For the text-containing cell, return its midpoint in (X, Y) coordinate format. 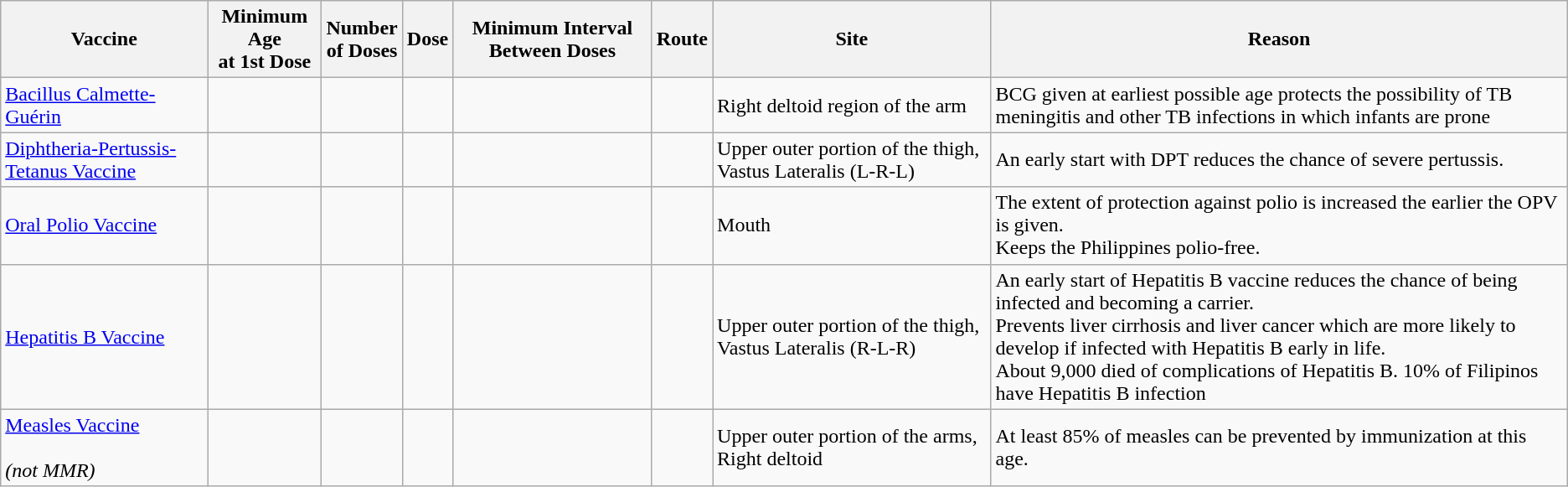
Measles Vaccine (not MMR) (104, 448)
At least 85% of measles can be prevented by immunization at this age. (1279, 448)
Route (682, 39)
Vaccine (104, 39)
Right deltoid region of the arm (852, 106)
BCG given at earliest possible age protects the possibility of TB meningitis and other TB infections in which infants are prone (1279, 106)
Hepatitis B Vaccine (104, 337)
Upper outer portion of the thigh, Vastus Lateralis (R-L-R) (852, 337)
Reason (1279, 39)
Upper outer portion of the thigh, Vastus Lateralis (L-R-L) (852, 159)
Minimum Interval Between Doses (553, 39)
Bacillus Calmette-Guérin (104, 106)
Upper outer portion of the arms, Right deltoid (852, 448)
Diphtheria-Pertussis-Tetanus Vaccine (104, 159)
Dose (427, 39)
Number of Doses (362, 39)
Minimum Age at 1st Dose (265, 39)
Site (852, 39)
Oral Polio Vaccine (104, 225)
The extent of protection against polio is increased the earlier the OPV is given. Keeps the Philippines polio-free. (1279, 225)
Mouth (852, 225)
An early start with DPT reduces the chance of severe pertussis. (1279, 159)
